Determine the (x, y) coordinate at the center of the cell enclosing the given text.  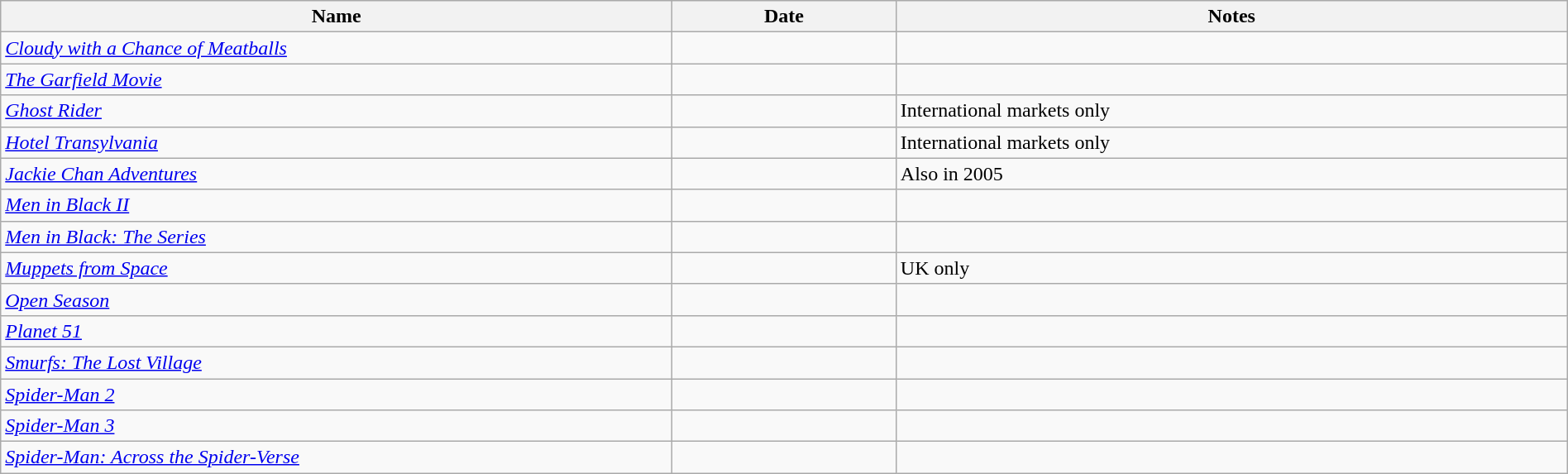
The Garfield Movie (337, 79)
Men in Black II (337, 205)
Name (337, 17)
Cloudy with a Chance of Meatballs (337, 48)
Open Season (337, 299)
Notes (1231, 17)
Men in Black: The Series (337, 237)
Smurfs: The Lost Village (337, 362)
Spider-Man: Across the Spider-Verse (337, 457)
Spider-Man 3 (337, 426)
Muppets from Space (337, 268)
Also in 2005 (1231, 174)
Jackie Chan Adventures (337, 174)
Hotel Transylvania (337, 142)
UK only (1231, 268)
Planet 51 (337, 331)
Ghost Rider (337, 111)
Date (784, 17)
Spider-Man 2 (337, 395)
